Locate the cell with the specified text and output its (X, Y) center coordinate. 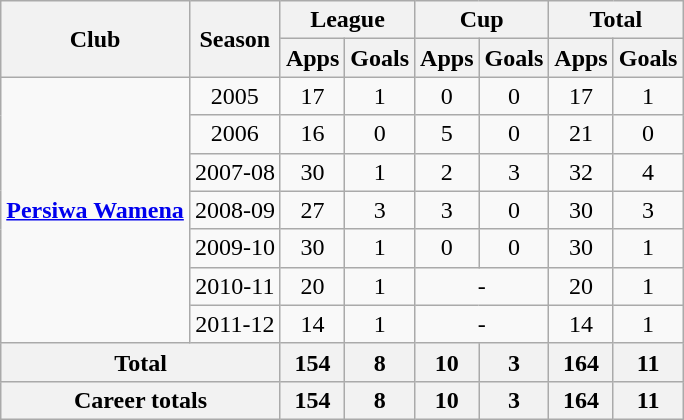
2005 (234, 96)
2009-10 (234, 248)
4 (648, 172)
Club (96, 39)
2011-12 (234, 324)
16 (312, 134)
32 (581, 172)
2006 (234, 134)
Cup (482, 20)
2 (447, 172)
21 (581, 134)
2008-09 (234, 210)
Season (234, 39)
Career totals (141, 400)
Persiwa Wamena (96, 210)
League (347, 20)
5 (447, 134)
2010-11 (234, 286)
27 (312, 210)
2007-08 (234, 172)
